Return [X, Y] of the center of cell containing provided text 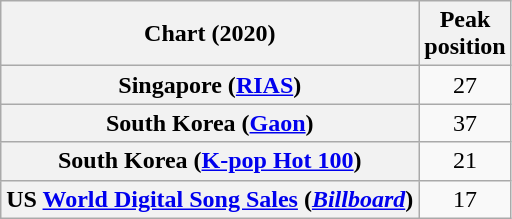
South Korea (K-pop Hot 100) [210, 161]
Chart (2020) [210, 34]
Singapore (RIAS) [210, 85]
Peakposition [465, 34]
US World Digital Song Sales (Billboard) [210, 199]
37 [465, 123]
South Korea (Gaon) [210, 123]
17 [465, 199]
27 [465, 85]
21 [465, 161]
